Pinpoint the cell where the given text exists, returning its (x, y) midpoint coordinate. 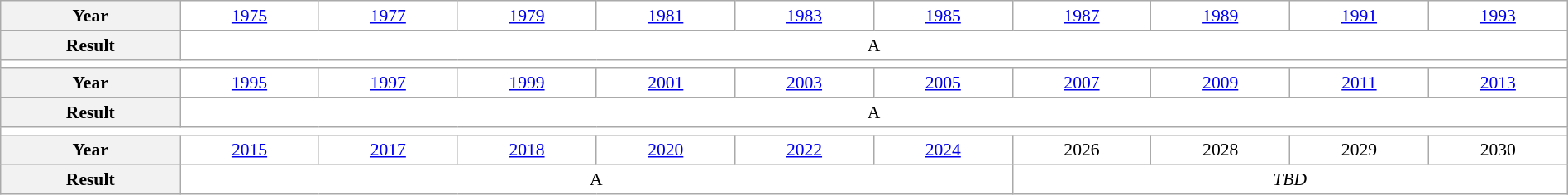
1997 (388, 83)
2001 (666, 83)
1995 (250, 83)
2022 (805, 150)
1989 (1221, 16)
2015 (250, 150)
2020 (666, 150)
2003 (805, 83)
2029 (1360, 150)
2024 (943, 150)
1993 (1498, 16)
2017 (388, 150)
1985 (943, 16)
TBD (1290, 180)
2013 (1498, 83)
1979 (527, 16)
1983 (805, 16)
2011 (1360, 83)
2028 (1221, 150)
2018 (527, 150)
1977 (388, 16)
2005 (943, 83)
2030 (1498, 150)
2007 (1082, 83)
1975 (250, 16)
1981 (666, 16)
2009 (1221, 83)
1987 (1082, 16)
2026 (1082, 150)
1991 (1360, 16)
1999 (527, 83)
